Scan for the cell matching the given text and deliver its [X, Y] coordinate at center. 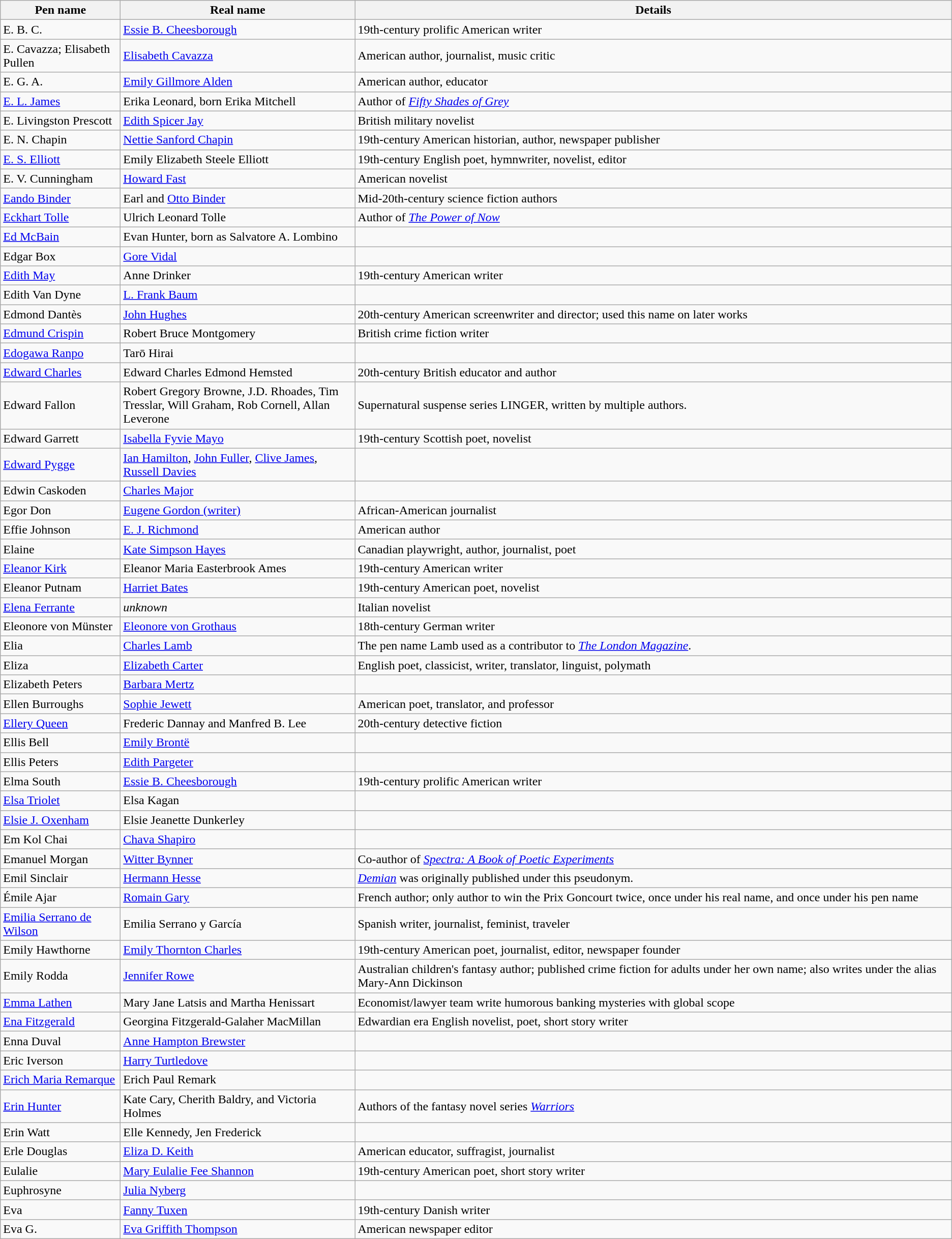
Eugene Gordon (writer) [238, 510]
Fanny Tuxen [238, 1209]
E. G. A. [61, 82]
Ena Fitzgerald [61, 1022]
E. V. Cunningham [61, 179]
Erle Douglas [61, 1152]
Emily Rodda [61, 977]
19th-century American poet, journalist, editor, newspaper founder [653, 950]
Edward Charles Edmond Hemsted [238, 372]
Co-author of Spectra: A Book of Poetic Experiments [653, 859]
Eleanor Kirk [61, 568]
Edward Fallon [61, 405]
19th-century American historian, author, newspaper publisher [653, 140]
Robert Gregory Browne, J.D. Rhoades, Tim Tresslar, Will Graham, Rob Cornell, Allan Leverone [238, 405]
Supernatural suspense series LINGER, written by multiple authors. [653, 405]
E. J. Richmond [238, 529]
Edogawa Ranpo [61, 353]
Elizabeth Carter [238, 665]
Ellis Bell [61, 743]
John Hughes [238, 314]
Emily Hawthorne [61, 950]
19th-century American poet, short story writer [653, 1171]
Ellis Peters [61, 762]
African-American journalist [653, 510]
English poet, classicist, writer, translator, linguist, polymath [653, 665]
Elsa Triolet [61, 801]
Erika Leonard, born Erika Mitchell [238, 101]
Evan Hunter, born as Salvatore A. Lombino [238, 237]
French author; only author to win the Prix Goncourt twice, once under his real name, and once under his pen name [653, 897]
Spanish writer, journalist, feminist, traveler [653, 924]
Ellery Queen [61, 723]
Eliza D. Keith [238, 1152]
Eleonore von Grothaus [238, 627]
Eando Binder [61, 198]
19th-century American poet, novelist [653, 587]
Author of The Power of Now [653, 217]
Elena Ferrante [61, 607]
Australian children's fantasy author; published crime fiction for adults under her own name; also writes under the alias Mary-Ann Dickinson [653, 977]
Anne Hampton Brewster [238, 1041]
L. Frank Baum [238, 295]
Ed McBain [61, 237]
20th-century American screenwriter and director; used this name on later works [653, 314]
Elsa Kagan [238, 801]
Edgar Box [61, 256]
Georgina Fitzgerald-Galaher MacMillan [238, 1022]
Authors of the fantasy novel series Warriors [653, 1106]
Elma South [61, 781]
Barbara Mertz [238, 685]
E. L. James [61, 101]
Nettie Sanford Chapin [238, 140]
Elia [61, 646]
Eliza [61, 665]
18th-century German writer [653, 627]
Harry Turtledove [238, 1060]
Eleonore von Münster [61, 627]
Mary Jane Latsis and Martha Henissart [238, 1002]
20th-century detective fiction [653, 723]
Elle Kennedy, Jen Frederick [238, 1132]
Kate Cary, Cherith Baldry, and Victoria Holmes [238, 1106]
Italian novelist [653, 607]
Émile Ajar [61, 897]
Edith May [61, 276]
British crime fiction writer [653, 334]
British military novelist [653, 121]
Ian Hamilton, John Fuller, Clive James, Russell Davies [238, 465]
Frederic Dannay and Manfred B. Lee [238, 723]
Julia Nyberg [238, 1190]
Enna Duval [61, 1041]
Harriet Bates [238, 587]
American author, journalist, music critic [653, 56]
Eva [61, 1209]
Elsie J. Oxenham [61, 820]
Mid-20th-century science fiction authors [653, 198]
Hermann Hesse [238, 878]
Egor Don [61, 510]
19th-century English poet, hymnwriter, novelist, editor [653, 159]
Effie Johnson [61, 529]
American educator, suffragist, journalist [653, 1152]
Emma Lathen [61, 1002]
Eleanor Putnam [61, 587]
E. Livingston Prescott [61, 121]
Edmund Crispin [61, 334]
Edward Pygge [61, 465]
Emanuel Morgan [61, 859]
Eva G. [61, 1229]
Emily Thornton Charles [238, 950]
Real name [238, 10]
American poet, translator, and professor [653, 704]
The pen name Lamb used as a contributor to The London Magazine. [653, 646]
Economist/lawyer team write humorous banking mysteries with global scope [653, 1002]
Demian was originally published under this pseudonym. [653, 878]
Emily Gillmore Alden [238, 82]
Emily Brontë [238, 743]
Canadian playwright, author, journalist, poet [653, 549]
E. B. C. [61, 29]
Erich Maria Remarque [61, 1080]
Elsie Jeanette Dunkerley [238, 820]
Author of Fifty Shades of Grey [653, 101]
Isabella Fyvie Mayo [238, 438]
Chava Shapiro [238, 839]
Erich Paul Remark [238, 1080]
Emilia Serrano y García [238, 924]
Tarō Hirai [238, 353]
Kate Simpson Hayes [238, 549]
Em Kol Chai [61, 839]
Edith Spicer Jay [238, 121]
Erin Hunter [61, 1106]
Sophie Jewett [238, 704]
Erin Watt [61, 1132]
Edward Garrett [61, 438]
Elaine [61, 549]
Edith Pargeter [238, 762]
American newspaper editor [653, 1229]
Jennifer Rowe [238, 977]
Edwin Caskoden [61, 491]
Emil Sinclair [61, 878]
19th-century Scottish poet, novelist [653, 438]
Edward Charles [61, 372]
Elisabeth Cavazza [238, 56]
Eleanor Maria Easterbrook Ames [238, 568]
American author [653, 529]
Eric Iverson [61, 1060]
Romain Gary [238, 897]
American novelist [653, 179]
E. N. Chapin [61, 140]
Details [653, 10]
Euphrosyne [61, 1190]
E. Cavazza; Elisabeth Pullen [61, 56]
E. S. Elliott [61, 159]
Robert Bruce Montgomery [238, 334]
Emilia Serrano de Wilson [61, 924]
Edith Van Dyne [61, 295]
20th-century British educator and author [653, 372]
Pen name [61, 10]
Ulrich Leonard Tolle [238, 217]
Edmond Dantès [61, 314]
Eva Griffith Thompson [238, 1229]
Mary Eulalie Fee Shannon [238, 1171]
unknown [238, 607]
Earl and Otto Binder [238, 198]
Gore Vidal [238, 256]
Charles Lamb [238, 646]
Edwardian era English novelist, poet, short story writer [653, 1022]
Emily Elizabeth Steele Elliott [238, 159]
Eulalie [61, 1171]
Ellen Burroughs [61, 704]
Eckhart Tolle [61, 217]
Anne Drinker [238, 276]
Charles Major [238, 491]
Witter Bynner [238, 859]
American author, educator [653, 82]
Elizabeth Peters [61, 685]
19th-century Danish writer [653, 1209]
Howard Fast [238, 179]
